Provide the [X, Y] coordinate of the cell's center where the given text is located.  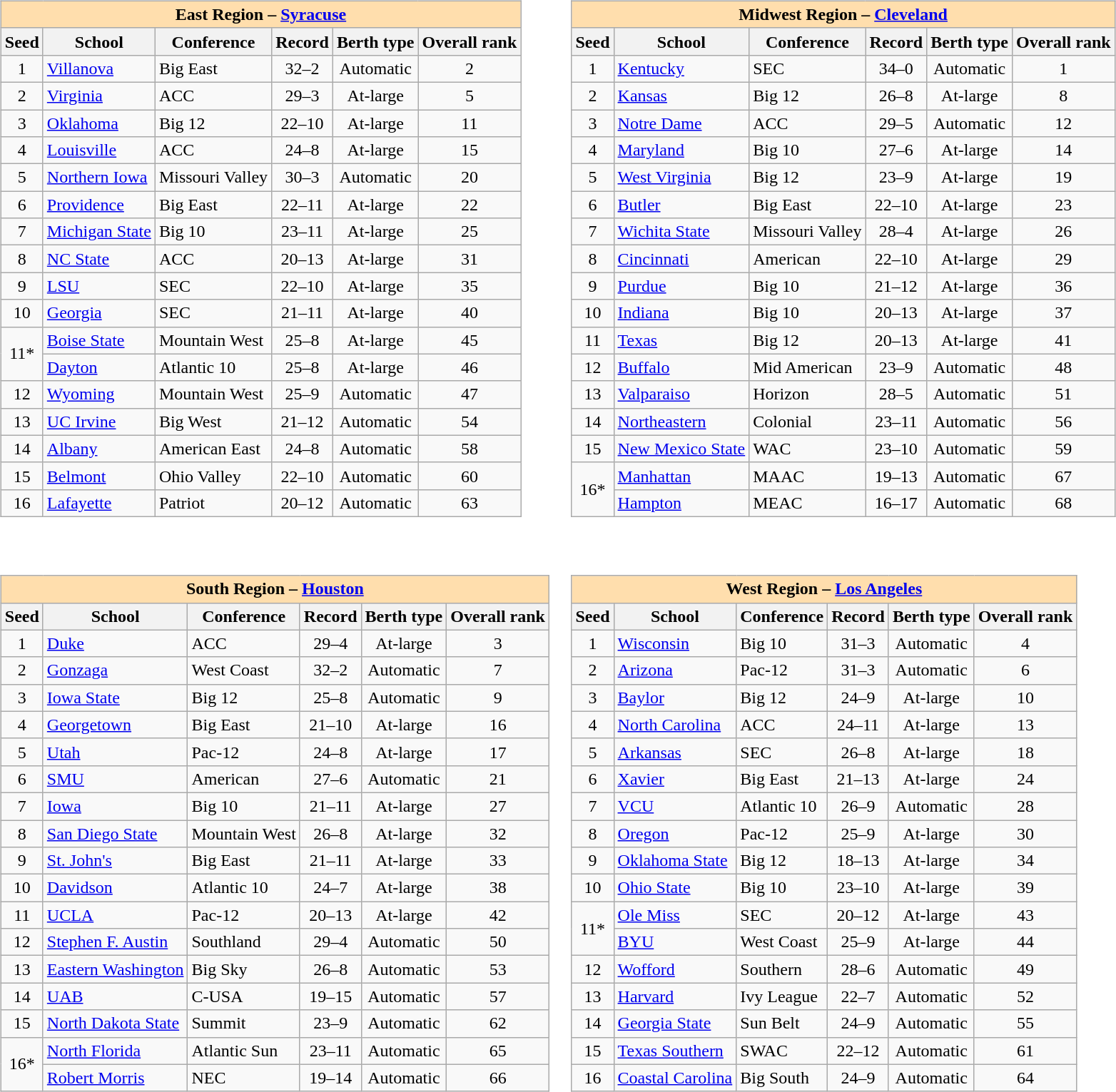
19 [1063, 178]
61 [1025, 1051]
55 [1025, 1024]
Patriot [213, 503]
49 [1025, 969]
42 [498, 915]
Iowa State [116, 698]
Iowa [116, 806]
Wichita State [681, 232]
Kansas [681, 96]
Texas [681, 340]
62 [498, 1024]
21 [498, 779]
27 [498, 806]
Georgia State [675, 1024]
34–0 [896, 68]
21–13 [858, 779]
Butler [681, 205]
22–12 [858, 1051]
50 [498, 942]
North Florida [116, 1051]
22–11 [303, 205]
Stephen F. Austin [116, 942]
24 [1025, 779]
Southern [782, 969]
Sun Belt [782, 1024]
Oklahoma State [675, 861]
56 [1063, 422]
Arkansas [675, 752]
Wofford [675, 969]
Valparaiso [681, 394]
Eastern Washington [116, 969]
19–15 [330, 996]
Purdue [681, 286]
Big South [782, 1078]
35 [470, 286]
Xavier [675, 779]
Wisconsin [675, 643]
17 [498, 752]
Villanova [98, 68]
Big West [213, 422]
Cincinnati [681, 259]
BYU [675, 942]
Northern Iowa [98, 178]
26 [1063, 232]
Dayton [98, 367]
San Diego State [116, 834]
Georgia [98, 313]
19–14 [330, 1078]
Providence [98, 205]
43 [1025, 915]
Oregon [675, 834]
UCLA [116, 915]
68 [1063, 503]
32 [498, 834]
New Mexico State [681, 449]
52 [1025, 996]
48 [1063, 367]
Texas Southern [675, 1051]
Hampton [681, 503]
25 [470, 232]
Horizon [808, 394]
44 [1025, 942]
Michigan State [98, 232]
Coastal Carolina [675, 1078]
Arizona [675, 670]
51 [1063, 394]
29 [1063, 259]
28–5 [896, 394]
66 [498, 1078]
North Carolina [675, 725]
16–17 [896, 503]
East Region – Syracuse [261, 14]
20 [470, 178]
Big Sky [244, 969]
29–3 [303, 96]
33 [498, 861]
53 [498, 969]
39 [1025, 888]
Notre Dame [681, 123]
41 [1063, 340]
SMU [116, 779]
60 [470, 476]
57 [498, 996]
18 [1025, 752]
23 [1063, 205]
Kentucky [681, 68]
Manhattan [681, 476]
21–10 [330, 725]
54 [470, 422]
Buffalo [681, 367]
63 [470, 503]
67 [1063, 476]
Wyoming [98, 394]
64 [1025, 1078]
Louisville [98, 150]
Oklahoma [98, 123]
Summit [244, 1024]
Harvard [675, 996]
Colonial [808, 422]
Georgetown [116, 725]
WAC [808, 449]
22–7 [858, 996]
West Virginia [681, 178]
34 [1025, 861]
19–13 [896, 476]
26–9 [858, 806]
American East [213, 449]
LSU [98, 286]
22 [470, 205]
Northeastern [681, 422]
Mid American [808, 367]
C-USA [244, 996]
30 [1025, 834]
Duke [116, 643]
40 [470, 313]
SWAC [782, 1051]
Belmont [98, 476]
30–3 [303, 178]
59 [1063, 449]
28–4 [896, 232]
Ohio State [675, 888]
Baylor [675, 698]
MEAC [808, 503]
North Dakota State [116, 1024]
UAB [116, 996]
47 [470, 394]
Lafayette [98, 503]
Atlantic Sun [244, 1051]
Utah [116, 752]
Boise State [98, 340]
24–7 [330, 888]
West Region – Los Angeles [824, 589]
Robert Morris [116, 1078]
VCU [675, 806]
Ohio Valley [213, 476]
18–13 [858, 861]
UC Irvine [98, 422]
Davidson [116, 888]
Ole Miss [675, 915]
Virginia [98, 96]
MAAC [808, 476]
Albany [98, 449]
Midwest Region – Cleveland [843, 14]
45 [470, 340]
38 [498, 888]
South Region – Houston [275, 589]
28–6 [858, 969]
46 [470, 367]
NEC [244, 1078]
65 [498, 1051]
36 [1063, 286]
Indiana [681, 313]
58 [470, 449]
37 [1063, 313]
28 [1025, 806]
Ivy League [782, 996]
NC State [98, 259]
Maryland [681, 150]
St. John's [116, 861]
Southland [244, 942]
Gonzaga [116, 670]
29–5 [896, 123]
31 [470, 259]
24–11 [858, 725]
